Extract the (X, Y) coordinate from the center of the cell holding the provided text.  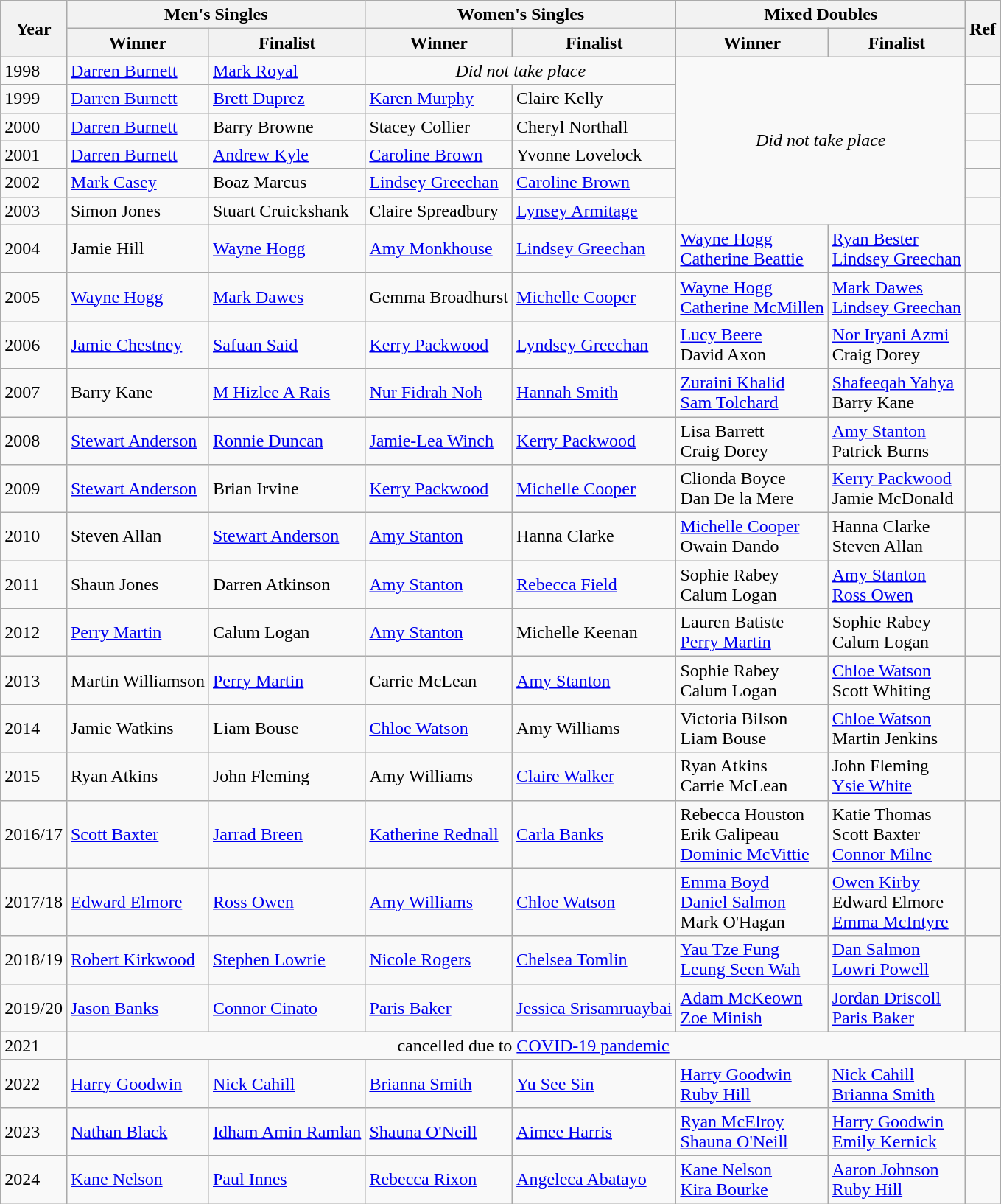
2022 (34, 1083)
Amy Monkhouse (439, 249)
Rebecca Houston Erik Galipeau Dominic McVittie (752, 834)
Owen Kirby Edward Elmore Emma McIntyre (896, 902)
Katie Thomas Scott Baxter Connor Milne (896, 834)
Edward Elmore (137, 902)
Harry Goodwin Emily Kernick (896, 1132)
Karen Murphy (439, 99)
Jarrad Breen (287, 834)
Brianna Smith (439, 1083)
Lauren Batiste Perry Martin (752, 632)
Boaz Marcus (287, 183)
Adam McKeown Zoe Minish (752, 1008)
Simon Jones (137, 211)
Calum Logan (287, 632)
Ronnie Duncan (287, 441)
Connor Cinato (287, 1008)
Andrew Kyle (287, 155)
Carrie McLean (439, 681)
2018/19 (34, 959)
Mark Royal (287, 71)
cancelled due to COVID-19 pandemic (533, 1046)
2015 (34, 777)
Lucy Beere David Axon (752, 345)
Barry Kane (137, 392)
Aaron Johnson Ruby Hill (896, 1179)
Stacey Collier (439, 127)
1998 (34, 71)
Men's Singles (215, 15)
Yau Tze Fung Leung Seen Wah (752, 959)
Hanna Clarke (594, 536)
Clionda Boyce Dan De la Mere (752, 489)
Ryan McElroy Shauna O'Neill (752, 1132)
Mixed Doubles (821, 15)
Kane Nelson (137, 1179)
Wayne Hogg Catherine McMillen (752, 296)
2003 (34, 211)
Stuart Cruickshank (287, 211)
Michelle Keenan (594, 632)
1999 (34, 99)
Liam Bouse (287, 728)
Shaun Jones (137, 585)
Paris Baker (439, 1008)
Zuraini Khalid Sam Tolchard (752, 392)
2009 (34, 489)
Claire Kelly (594, 99)
2008 (34, 441)
Barry Browne (287, 127)
Stephen Lowrie (287, 959)
Lynsey Armitage (594, 211)
Katherine Rednall (439, 834)
Martin Williamson (137, 681)
Brian Irvine (287, 489)
Angeleca Abatayo (594, 1179)
Chelsea Tomlin (594, 959)
Aimee Harris (594, 1132)
Ryan Bester Lindsey Greechan (896, 249)
Amy Stanton Ross Owen (896, 585)
2023 (34, 1132)
Safuan Said (287, 345)
2021 (34, 1046)
Year (34, 29)
Jamie-Lea Winch (439, 441)
Jessica Srisamruaybai (594, 1008)
Robert Kirkwood (137, 959)
2007 (34, 392)
Carla Banks (594, 834)
Mark Casey (137, 183)
Lisa Barrett Craig Dorey (752, 441)
Claire Spreadbury (439, 211)
Darren Atkinson (287, 585)
Nick Cahill Brianna Smith (896, 1083)
Idham Amin Ramlan (287, 1132)
Scott Baxter (137, 834)
2011 (34, 585)
2024 (34, 1179)
Hanna Clarke Steven Allan (896, 536)
Mark Dawes Lindsey Greechan (896, 296)
Hannah Smith (594, 392)
Nor Iryani Azmi Craig Dorey (896, 345)
Paul Innes (287, 1179)
Dan Salmon Lowri Powell (896, 959)
Ross Owen (287, 902)
Shafeeqah Yahya Barry Kane (896, 392)
Mark Dawes (287, 296)
Kerry Packwood Jamie McDonald (896, 489)
Shauna O'Neill (439, 1132)
Ryan Atkins (137, 777)
Yu See Sin (594, 1083)
2002 (34, 183)
Rebecca Field (594, 585)
Jamie Chestney (137, 345)
John Fleming (287, 777)
Rebecca Rixon (439, 1179)
Chloe Watson Scott Whiting (896, 681)
Kane Nelson Kira Bourke (752, 1179)
2014 (34, 728)
Nathan Black (137, 1132)
Wayne Hogg Catherine Beattie (752, 249)
Jordan Driscoll Paris Baker (896, 1008)
2010 (34, 536)
2013 (34, 681)
2012 (34, 632)
Chloe Watson Martin Jenkins (896, 728)
2006 (34, 345)
Ref (983, 29)
Amy Stanton Patrick Burns (896, 441)
Ryan Atkins Carrie McLean (752, 777)
Lyndsey Greechan (594, 345)
2001 (34, 155)
Jamie Watkins (137, 728)
Claire Walker (594, 777)
Nur Fidrah Noh (439, 392)
Victoria Bilson Liam Bouse (752, 728)
Yvonne Lovelock (594, 155)
2005 (34, 296)
Michelle Cooper Owain Dando (752, 536)
Jamie Hill (137, 249)
Harry Goodwin Ruby Hill (752, 1083)
Emma Boyd Daniel Salmon Mark O'Hagan (752, 902)
Steven Allan (137, 536)
2019/20 (34, 1008)
Brett Duprez (287, 99)
Harry Goodwin (137, 1083)
2017/18 (34, 902)
Jason Banks (137, 1008)
Cheryl Northall (594, 127)
Nicole Rogers (439, 959)
Women's Singles (521, 15)
Gemma Broadhurst (439, 296)
2004 (34, 249)
2016/17 (34, 834)
M Hizlee A Rais (287, 392)
John Fleming Ysie White (896, 777)
2000 (34, 127)
Nick Cahill (287, 1083)
